Search for the cell housing the specified text and yield its (X, Y) center coordinate. 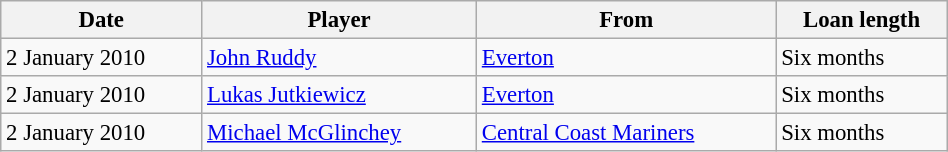
Player (340, 20)
Central Coast Mariners (626, 133)
Lukas Jutkiewicz (340, 95)
From (626, 20)
Date (102, 20)
Loan length (862, 20)
John Ruddy (340, 58)
Michael McGlinchey (340, 133)
